Return [x, y] of the center of cell containing provided text 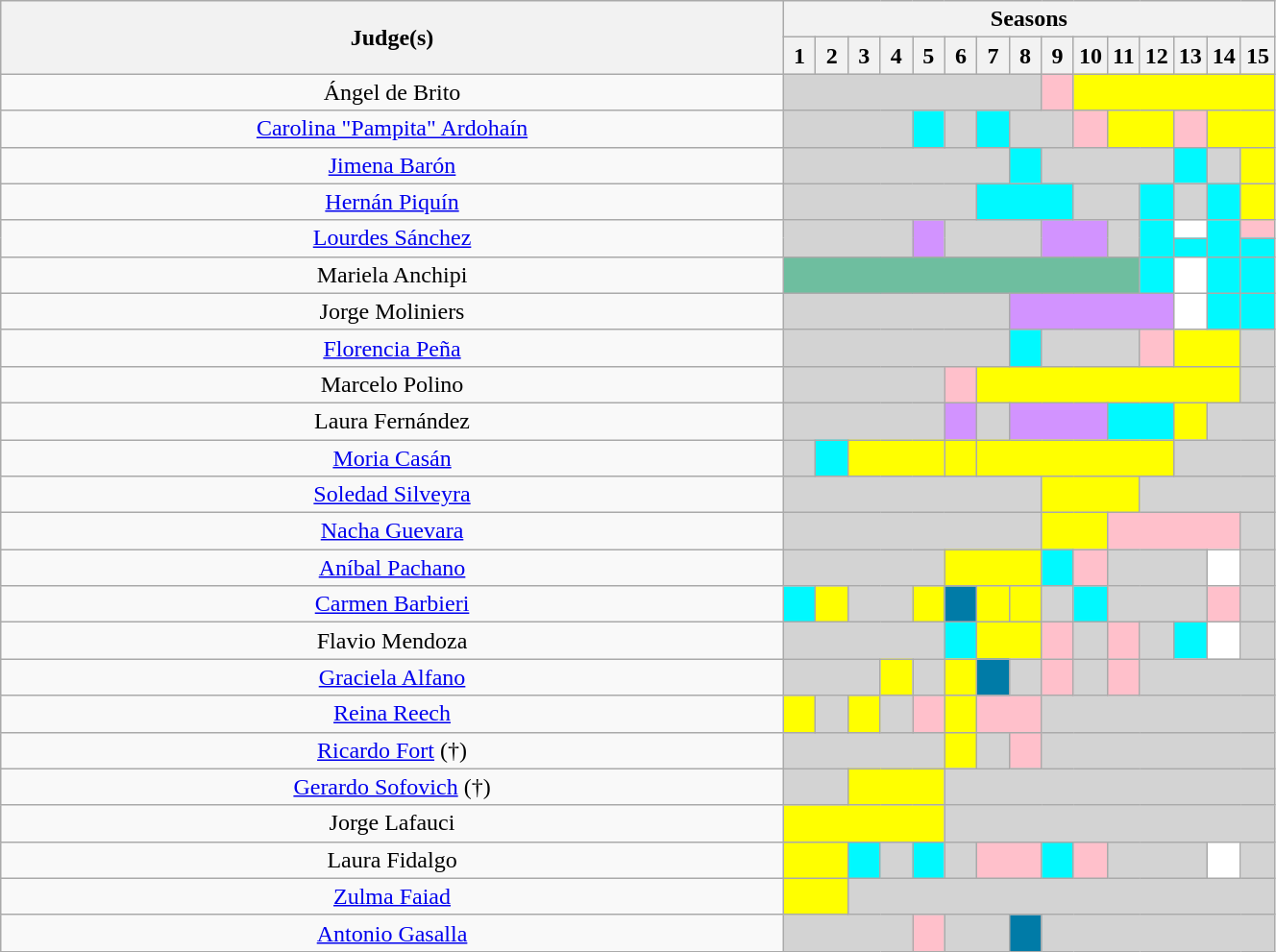
Mariela Anchipi [392, 275]
Florencia Peña [392, 348]
Nacha Guevara [392, 531]
Zulma Faiad [392, 896]
Seasons [1028, 19]
Carmen Barbieri [392, 604]
10 [1090, 56]
Aníbal Pachano [392, 568]
4 [896, 56]
Judge(s) [392, 37]
3 [864, 56]
1 [799, 56]
Jorge Moliniers [392, 311]
6 [961, 56]
13 [1190, 56]
Antonio Gasalla [392, 933]
14 [1224, 56]
Ángel de Brito [392, 92]
15 [1257, 56]
Laura Fernández [392, 421]
Hernán Piquín [392, 202]
Graciela Alfano [392, 677]
Marcelo Polino [392, 384]
Ricardo Fort (†) [392, 750]
Laura Fidalgo [392, 860]
11 [1123, 56]
Gerardo Sofovich (†) [392, 787]
Soledad Silveyra [392, 495]
Reina Reech [392, 714]
7 [994, 56]
2 [832, 56]
5 [929, 56]
Lourdes Sánchez [392, 238]
12 [1157, 56]
Flavio Mendoza [392, 641]
8 [1025, 56]
Carolina "Pampita" Ardohaín [392, 129]
Jorge Lafauci [392, 823]
Moria Casán [392, 458]
9 [1058, 56]
Jimena Barón [392, 165]
